Detect which cell encompasses the target text, then output its (X, Y) center coordinate. 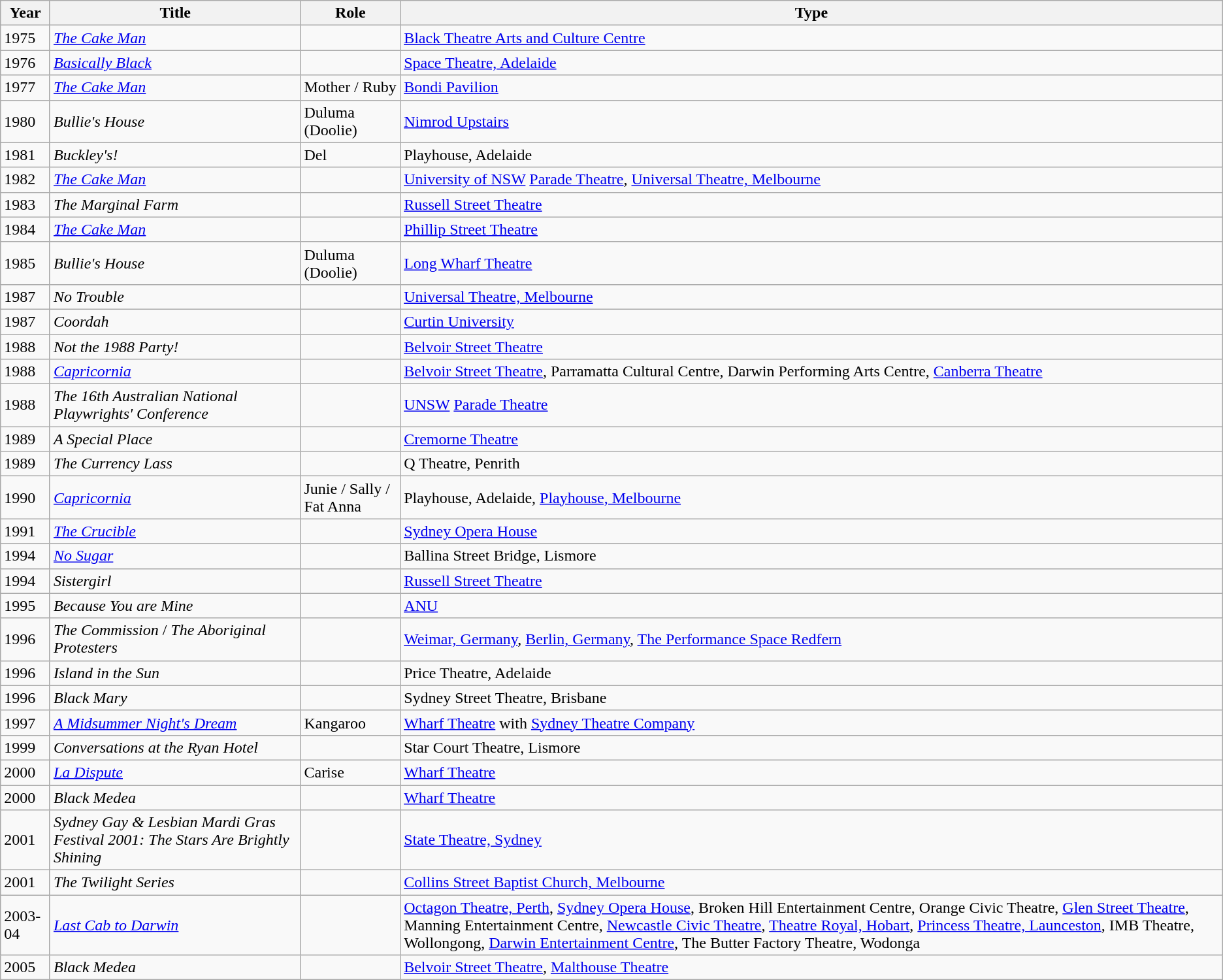
Last Cab to Darwin (175, 925)
Sydney Street Theatre, Brisbane (811, 698)
A Midsummer Night's Dream (175, 723)
2003-04 (25, 925)
1999 (25, 747)
1995 (25, 606)
Belvoir Street Theatre, Parramatta Cultural Centre, Darwin Performing Arts Centre, Canberra Theatre (811, 372)
Sydney Opera House (811, 531)
Price Theatre, Adelaide (811, 673)
Star Court Theatre, Lismore (811, 747)
1980 (25, 122)
UNSW Parade Theatre (811, 405)
Carise (350, 772)
1990 (25, 498)
Playhouse, Adelaide (811, 155)
Collins Street Baptist Church, Melbourne (811, 883)
Phillip Street Theatre (811, 229)
1982 (25, 180)
The Twilight Series (175, 883)
Black Theatre Arts and Culture Centre (811, 38)
1981 (25, 155)
State Theatre, Sydney (811, 840)
Sistergirl (175, 581)
University of NSW Parade Theatre, Universal Theatre, Melbourne (811, 180)
2005 (25, 968)
Type (811, 13)
No Sugar (175, 556)
Junie / Sally / Fat Anna (350, 498)
Coordah (175, 321)
Belvoir Street Theatre (811, 347)
1997 (25, 723)
Mother / Ruby (350, 88)
Island in the Sun (175, 673)
Because You are Mine (175, 606)
1976 (25, 63)
1975 (25, 38)
The Commission / The Aboriginal Protesters (175, 639)
Space Theatre, Adelaide (811, 63)
The Marginal Farm (175, 204)
Conversations at the Ryan Hotel (175, 747)
Q Theatre, Penrith (811, 464)
Kangaroo (350, 723)
Del (350, 155)
Role (350, 13)
Year (25, 13)
No Trouble (175, 297)
1984 (25, 229)
Black Mary (175, 698)
Title (175, 13)
1991 (25, 531)
Long Wharf Theatre (811, 263)
1983 (25, 204)
1977 (25, 88)
The 16th Australian National Playwrights' Conference (175, 405)
Bondi Pavilion (811, 88)
Ballina Street Bridge, Lismore (811, 556)
Cremorne Theatre (811, 439)
The Currency Lass (175, 464)
Curtin University (811, 321)
1985 (25, 263)
Basically Black (175, 63)
Buckley's! (175, 155)
The Crucible (175, 531)
Nimrod Upstairs (811, 122)
Weimar, Germany, Berlin, Germany, The Performance Space Redfern (811, 639)
Wharf Theatre with Sydney Theatre Company (811, 723)
Universal Theatre, Melbourne (811, 297)
Belvoir Street Theatre, Malthouse Theatre (811, 968)
Sydney Gay & Lesbian Mardi Gras Festival 2001: The Stars Are Brightly Shining (175, 840)
La Dispute (175, 772)
Playhouse, Adelaide, Playhouse, Melbourne (811, 498)
A Special Place (175, 439)
Not the 1988 Party! (175, 347)
ANU (811, 606)
